Output the [X, Y] coordinate of the center of the cell containing the given text.  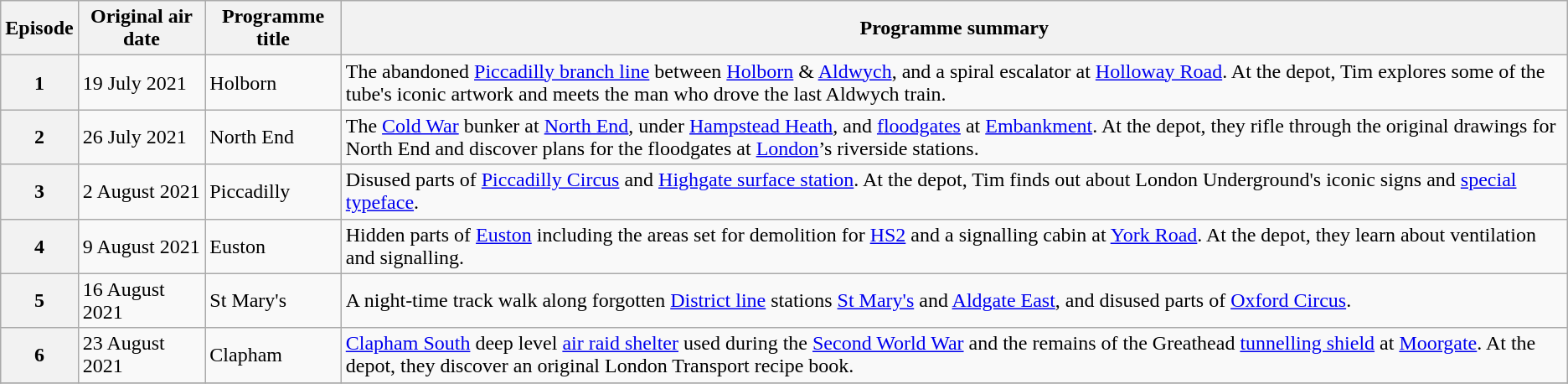
26 July 2021 [142, 138]
Euston [273, 246]
St Mary's [273, 300]
A night-time track walk along forgotten District line stations St Mary's and Aldgate East, and disused parts of Oxford Circus. [954, 300]
23 August 2021 [142, 355]
Clapham [273, 355]
4 [39, 246]
6 [39, 355]
Programme summary [954, 29]
2 [39, 138]
2 August 2021 [142, 191]
Original air date [142, 29]
5 [39, 300]
1 [39, 82]
North End [273, 138]
Programme title [273, 29]
16 August 2021 [142, 300]
19 July 2021 [142, 82]
Episode [39, 29]
Holborn [273, 82]
9 August 2021 [142, 246]
3 [39, 191]
Piccadilly [273, 191]
